Return the [X, Y] coordinate for the center point of the cell that contains the specified text.  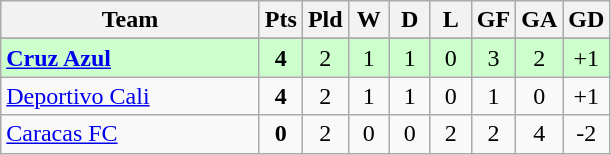
GA [540, 20]
D [410, 20]
L [450, 20]
W [368, 20]
Deportivo Cali [130, 96]
Team [130, 20]
3 [493, 58]
Caracas FC [130, 134]
GD [586, 20]
Pts [280, 20]
-2 [586, 134]
GF [493, 20]
Cruz Azul [130, 58]
Pld [325, 20]
